Pinpoint the cell where the given text exists, returning its [x, y] midpoint coordinate. 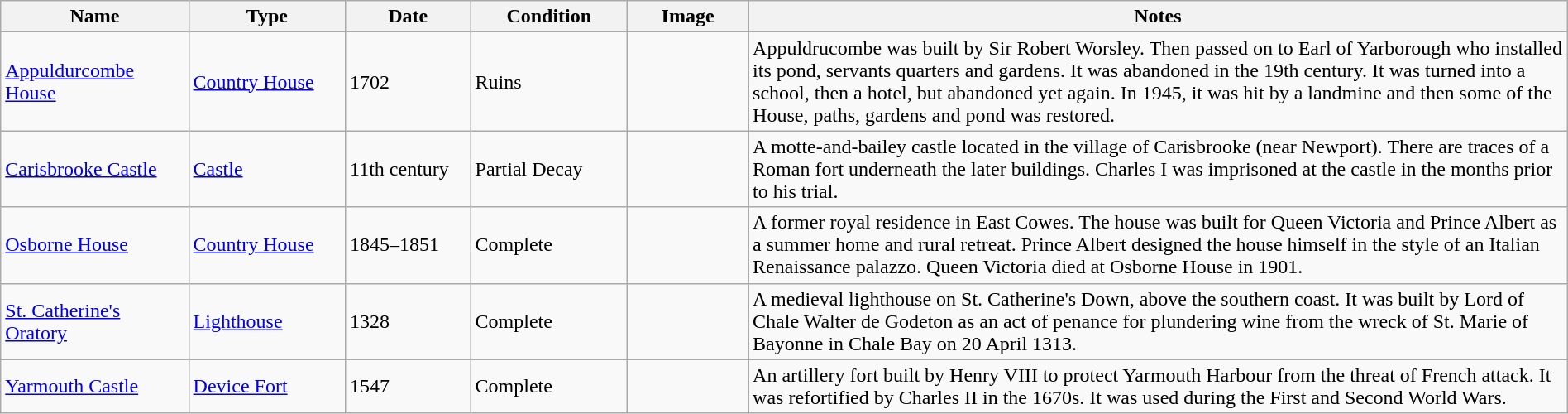
Date [409, 17]
Appuldurcombe House [94, 81]
1328 [409, 321]
Yarmouth Castle [94, 386]
Lighthouse [266, 321]
11th century [409, 169]
1702 [409, 81]
Partial Decay [549, 169]
Device Fort [266, 386]
1845–1851 [409, 245]
Condition [549, 17]
1547 [409, 386]
Carisbrooke Castle [94, 169]
Name [94, 17]
Castle [266, 169]
St. Catherine's Oratory [94, 321]
Osborne House [94, 245]
Ruins [549, 81]
Notes [1158, 17]
Type [266, 17]
Image [688, 17]
